Detect which cell encompasses the target text, then output its (x, y) center coordinate. 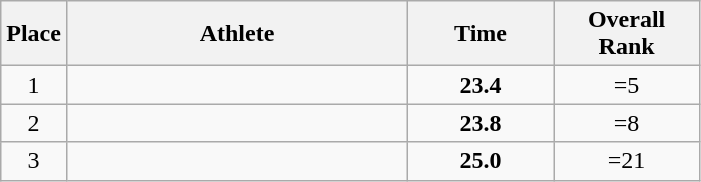
1 (34, 85)
23.8 (481, 123)
2 (34, 123)
23.4 (481, 85)
Overall Rank (627, 34)
3 (34, 161)
=5 (627, 85)
=21 (627, 161)
25.0 (481, 161)
Athlete (236, 34)
Place (34, 34)
Time (481, 34)
=8 (627, 123)
